Locate the cell with the specified text and output its (X, Y) center coordinate. 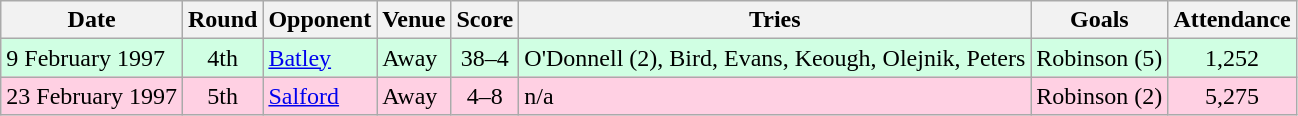
Goals (1100, 20)
4th (222, 58)
5th (222, 96)
38–4 (485, 58)
Robinson (2) (1100, 96)
O'Donnell (2), Bird, Evans, Keough, Olejnik, Peters (775, 58)
5,275 (1232, 96)
Date (92, 20)
Attendance (1232, 20)
Salford (320, 96)
Tries (775, 20)
4–8 (485, 96)
Round (222, 20)
Robinson (5) (1100, 58)
Score (485, 20)
Venue (414, 20)
1,252 (1232, 58)
Batley (320, 58)
Opponent (320, 20)
23 February 1997 (92, 96)
9 February 1997 (92, 58)
n/a (775, 96)
